Search for the cell housing the specified text and yield its [X, Y] center coordinate. 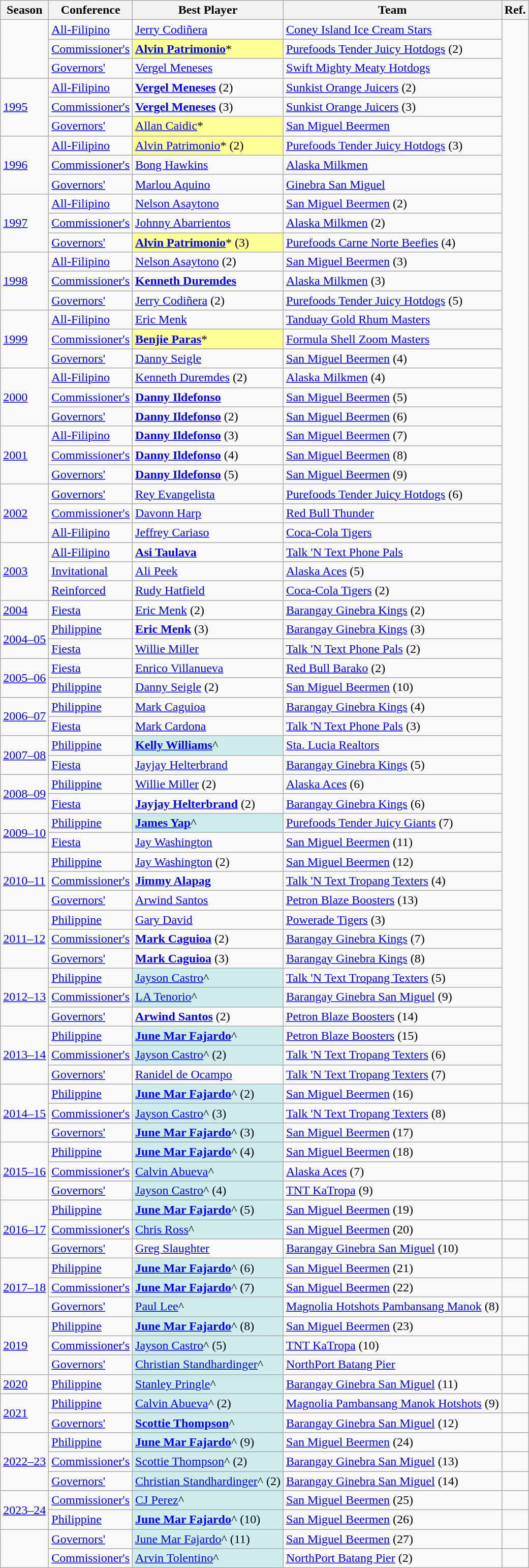
San Miguel Beermen (23) [393, 1326]
1996 [24, 165]
TNT KaTropa (9) [393, 1191]
Coney Island Ice Cream Stars [393, 29]
June Mar Fajardo^ (11) [208, 1539]
June Mar Fajardo^ (4) [208, 1152]
Willie Miller [208, 649]
Talk 'N Text Phone Pals [393, 552]
1997 [24, 223]
Barangay Ginebra Kings (8) [393, 958]
Johnny Abarrientos [208, 223]
Arwind Santos [208, 900]
Jayson Castro^ [208, 978]
Talk 'N Text Tropang Texters (5) [393, 978]
Coca-Cola Tigers (2) [393, 591]
Talk 'N Text Tropang Texters (7) [393, 1074]
Barangay Ginebra San Miguel (11) [393, 1384]
Calvin Abueva^ [208, 1171]
June Mar Fajardo^ (3) [208, 1132]
Stanley Pringle^ [208, 1384]
Swift Mighty Meaty Hotdogs [393, 68]
Jayjay Helterbrand (2) [208, 803]
Benjie Paras* [208, 339]
2015–16 [24, 1171]
Talk 'N Text Tropang Texters (4) [393, 881]
Barangay Ginebra Kings (2) [393, 610]
2003 [24, 571]
San Miguel Beermen (6) [393, 416]
San Miguel Beermen (22) [393, 1287]
James Yap^ [208, 823]
Petron Blaze Boosters (14) [393, 1016]
Danny Ildefonso (5) [208, 474]
Magnolia Pambansang Manok Hotshots (9) [393, 1403]
2006–07 [24, 716]
Petron Blaze Boosters (15) [393, 1036]
Purefoods Carne Norte Beefies (4) [393, 243]
Invitational [90, 571]
LA Tenorio^ [208, 997]
San Miguel Beermen (21) [393, 1268]
San Miguel Beermen (4) [393, 358]
Jayson Castro^ (5) [208, 1345]
Jerry Codiñera [208, 29]
Willie Miller (2) [208, 784]
Jayson Castro^ (4) [208, 1191]
San Miguel Beermen (2) [393, 203]
Ranidel de Ocampo [208, 1074]
Barangay Ginebra San Miguel (9) [393, 997]
2001 [24, 455]
Danny Seigle [208, 358]
Jayson Castro^ (2) [208, 1055]
June Mar Fajardo^ (2) [208, 1094]
Eric Menk (3) [208, 629]
2012–13 [24, 997]
Barangay Ginebra San Miguel (14) [393, 1481]
Danny Ildefonso (4) [208, 455]
Kenneth Duremdes (2) [208, 378]
Mark Caguioa [208, 707]
San Miguel Beermen (20) [393, 1229]
Eric Menk (2) [208, 610]
1998 [24, 281]
Purefoods Tender Juicy Hotdogs (5) [393, 300]
2011–12 [24, 939]
Red Bull Barako (2) [393, 668]
June Mar Fajardo^ (10) [208, 1520]
2016–17 [24, 1229]
Kenneth Duremdes [208, 281]
Scottie Thompson^ [208, 1423]
Purefoods Tender Juicy Hotdogs (2) [393, 49]
June Mar Fajardo^ [208, 1036]
Barangay Ginebra San Miguel (13) [393, 1461]
Alvin Patrimonio* (3) [208, 243]
San Miguel Beermen (3) [393, 262]
2019 [24, 1345]
NorthPort Batang Pier [393, 1365]
Talk 'N Text Tropang Texters (8) [393, 1113]
2004 [24, 610]
Ref. [515, 10]
San Miguel Beermen (16) [393, 1094]
Conference [90, 10]
San Miguel Beermen (17) [393, 1132]
Talk 'N Text Phone Pals (3) [393, 726]
Asi Taulava [208, 552]
2008–09 [24, 794]
Mark Caguioa (3) [208, 958]
Allan Caidic* [208, 126]
June Mar Fajardo^ (5) [208, 1210]
Season [24, 10]
Greg Slaughter [208, 1249]
2007–08 [24, 755]
Powerade Tigers (3) [393, 920]
June Mar Fajardo^ (8) [208, 1326]
Christian Standhardinger^ [208, 1365]
Jimmy Alapag [208, 881]
TNT KaTropa (10) [393, 1345]
San Miguel Beermen (27) [393, 1539]
Alaska Aces (7) [393, 1171]
Bong Hawkins [208, 165]
Davonn Harp [208, 513]
Barangay Ginebra Kings (4) [393, 707]
Jeffrey Cariaso [208, 532]
Barangay Ginebra Kings (6) [393, 803]
San Miguel Beermen (24) [393, 1442]
1995 [24, 107]
Vergel Meneses (3) [208, 107]
Barangay Ginebra Kings (3) [393, 629]
NorthPort Batang Pier (2) [393, 1558]
Mark Cardona [208, 726]
2005–06 [24, 678]
Formula Shell Zoom Masters [393, 339]
Nelson Asaytono (2) [208, 262]
Danny Seigle (2) [208, 687]
Eric Menk [208, 320]
Marlou Aquino [208, 184]
Nelson Asaytono [208, 203]
Arwind Santos (2) [208, 1016]
San Miguel Beermen (7) [393, 436]
Rudy Hatfield [208, 591]
Sta. Lucia Realtors [393, 745]
Petron Blaze Boosters (13) [393, 900]
2004–05 [24, 639]
Barangay Ginebra Kings (5) [393, 765]
Alaska Milkmen (4) [393, 378]
San Miguel Beermen (25) [393, 1500]
San Miguel Beermen (12) [393, 862]
June Mar Fajardo^ (9) [208, 1442]
Arvin Tolentino^ [208, 1558]
June Mar Fajardo^ (7) [208, 1287]
Calvin Abueva^ (2) [208, 1403]
Alaska Milkmen [393, 165]
2000 [24, 397]
Alaska Aces (5) [393, 571]
Purefoods Tender Juicy Hotdogs (3) [393, 145]
Ali Peek [208, 571]
San Miguel Beermen (26) [393, 1520]
San Miguel Beermen (19) [393, 1210]
Mark Caguioa (2) [208, 939]
Barangay Ginebra Kings (7) [393, 939]
Vergel Meneses (2) [208, 87]
Enrico Villanueva [208, 668]
Gary David [208, 920]
San Miguel Beermen (8) [393, 455]
Barangay Ginebra San Miguel (12) [393, 1423]
Tanduay Gold Rhum Masters [393, 320]
Sunkist Orange Juicers (3) [393, 107]
Rey Evangelista [208, 494]
Jerry Codiñera (2) [208, 300]
Coca-Cola Tigers [393, 532]
Paul Lee^ [208, 1307]
Alvin Patrimonio* (2) [208, 145]
San Miguel Beermen (5) [393, 397]
Danny Ildefonso (2) [208, 416]
Danny Ildefonso [208, 397]
Chris Ross^ [208, 1229]
Christian Standhardinger^ (2) [208, 1481]
Danny Ildefonso (3) [208, 436]
Purefoods Tender Juicy Giants (7) [393, 823]
Reinforced [90, 591]
2017–18 [24, 1287]
2023–24 [24, 1510]
Barangay Ginebra San Miguel (10) [393, 1249]
Jayjay Helterbrand [208, 765]
2009–10 [24, 832]
Talk 'N Text Phone Pals (2) [393, 649]
2020 [24, 1384]
Purefoods Tender Juicy Hotdogs (6) [393, 494]
2010–11 [24, 881]
San Miguel Beermen [393, 126]
Sunkist Orange Juicers (2) [393, 87]
Magnolia Hotshots Pambansang Manok (8) [393, 1307]
Alaska Aces (6) [393, 784]
Scottie Thompson^ (2) [208, 1461]
Alaska Milkmen (2) [393, 223]
San Miguel Beermen (10) [393, 687]
Jay Washington [208, 842]
Red Bull Thunder [393, 513]
San Miguel Beermen (11) [393, 842]
CJ Perez^ [208, 1500]
Alaska Milkmen (3) [393, 281]
Jayson Castro^ (3) [208, 1113]
San Miguel Beermen (18) [393, 1152]
1999 [24, 339]
Best Player [208, 10]
Alvin Patrimonio* [208, 49]
2014–15 [24, 1113]
Team [393, 10]
Jay Washington (2) [208, 862]
2002 [24, 513]
2021 [24, 1413]
June Mar Fajardo^ (6) [208, 1268]
San Miguel Beermen (9) [393, 474]
2022–23 [24, 1461]
Vergel Meneses [208, 68]
Kelly Williams^ [208, 745]
Ginebra San Miguel [393, 184]
2013–14 [24, 1055]
Talk 'N Text Tropang Texters (6) [393, 1055]
